Pinpoint the cell where the given text exists, returning its [X, Y] midpoint coordinate. 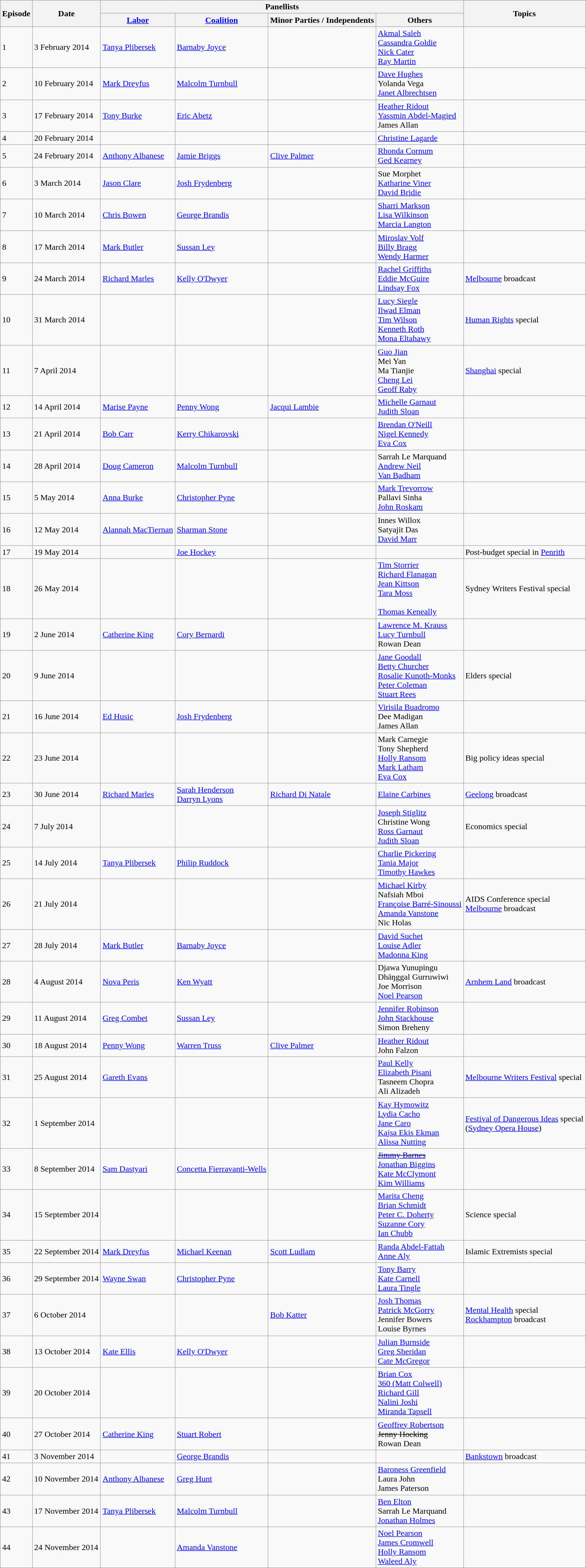
Big policy ideas special [524, 758]
Bob Carr [138, 434]
Paul KellyElizabeth PisaniTasneem ChopraAli Alizadeh [420, 1077]
19 May 2014 [66, 552]
28 [16, 982]
Ken Wyatt [222, 982]
17 [16, 552]
18 [16, 589]
31 [16, 1077]
Science special [524, 1215]
11 [16, 370]
43 [16, 1511]
2 [16, 84]
Michael KirbyNafsiah MboiFrançoise Barré-SinoussiAmanda VanstoneNic Holas [420, 904]
7 [16, 215]
41 [16, 1456]
Joe Hockey [222, 552]
Alannah MacTiernan [138, 530]
24 February 2014 [66, 156]
Ed Husic [138, 717]
Rachel GriffithsEddie McGuireLindsay Fox [420, 278]
Randa Abdel-FattahAnne Aly [420, 1251]
27 October 2014 [66, 1434]
23 [16, 794]
32 [16, 1123]
44 [16, 1548]
38 [16, 1351]
Akmal SalehCassandra GoldieNick CaterRay Martin [420, 47]
Richard Di Natale [322, 794]
Brian Cox360 (Matt Colwell)Richard GillNalini JoshiMiranda Tapsell [420, 1393]
13 [16, 434]
Tony Burke [138, 116]
14 April 2014 [66, 407]
Scott Ludlam [322, 1251]
12 [16, 407]
Michelle GarnautJudith Sloan [420, 407]
7 April 2014 [66, 370]
37 [16, 1315]
Lucy SiegleIlwad ElmanTim WilsonKenneth RothMona Eltahawy [420, 320]
10 February 2014 [66, 84]
17 February 2014 [66, 116]
Doug Cameron [138, 466]
Date [66, 13]
Virisila BuadromoDee MadiganJames Allan [420, 717]
Shanghai special [524, 370]
Ben EltonSarrah Le MarquandJonathan Holmes [420, 1511]
Stuart Robert [222, 1434]
Brendan O'NeillNigel KennedyEva Cox [420, 434]
Heather RidoutJohn Falzon [420, 1045]
Cory Bernardi [222, 634]
Geelong broadcast [524, 794]
24 November 2014 [66, 1548]
16 June 2014 [66, 717]
Labor [138, 20]
Wayne Swan [138, 1278]
20 February 2014 [66, 138]
24 March 2014 [66, 278]
15 [16, 498]
Mental Health specialRockhampton broadcast [524, 1315]
6 [16, 183]
39 [16, 1393]
3 [16, 116]
AIDS Conference specialMelbourne broadcast [524, 904]
Innes WilloxSatyajit DasDavid Marr [420, 530]
Festival of Dangerous Ideas special(Sydney Opera House) [524, 1123]
24 [16, 826]
Sue MorphetKatharine VinerDavid Bridie [420, 183]
Greg Combet [138, 1018]
Michael Keenan [222, 1251]
Human Rights special [524, 320]
Greg Hunt [222, 1479]
Marita ChengBrian SchmidtPeter C. DohertySuzanne CoryIan Chubb [420, 1215]
Mark CarnegieTony ShepherdHolly RansomMark LathamEva Cox [420, 758]
1 September 2014 [66, 1123]
Dave HughesYolanda VegaJanet Albrechtsen [420, 84]
8 September 2014 [66, 1169]
21 [16, 717]
23 June 2014 [66, 758]
28 April 2014 [66, 466]
17 November 2014 [66, 1511]
Philip Ruddock [222, 863]
26 [16, 904]
Julian BurnsideGreg SheridanCate McGregor [420, 1351]
Jacqui Lambie [322, 407]
Others [420, 20]
Minor Parties / Independents [322, 20]
Josh ThomasPatrick McGorryJennifer BowersLouise Byrnes [420, 1315]
Jason Clare [138, 183]
12 May 2014 [66, 530]
9 June 2014 [66, 676]
David SuchetLouise AdlerMadonna King [420, 945]
Sam Dastyari [138, 1169]
Geoffrey RobertsonJenny HockingRowan Dean [420, 1434]
Islamic Extremists special [524, 1251]
Rhonda CornumGed Kearney [420, 156]
35 [16, 1251]
Kate Ellis [138, 1351]
14 July 2014 [66, 863]
9 [16, 278]
33 [16, 1169]
Gareth Evans [138, 1077]
22 [16, 758]
Tony BarryKate CarnellLaura Tingle [420, 1278]
Episode [16, 13]
Djawa YunupinguDhäŋggal GurruwiwiJoe MorrisonNoel Pearson [420, 982]
Melbourne broadcast [524, 278]
Sydney Writers Festival special [524, 589]
10 March 2014 [66, 215]
Melbourne Writers Festival special [524, 1077]
18 August 2014 [66, 1045]
20 October 2014 [66, 1393]
Arnhem Land broadcast [524, 982]
20 [16, 676]
Sharman Stone [222, 530]
14 [16, 466]
17 March 2014 [66, 247]
Elaine Carbines [420, 794]
Post-budget special in Penrith [524, 552]
40 [16, 1434]
25 [16, 863]
26 May 2014 [66, 589]
21 April 2014 [66, 434]
4 August 2014 [66, 982]
Economics special [524, 826]
27 [16, 945]
Lawrence M. KraussLucy TurnbullRowan Dean [420, 634]
Jimmy BarnesJonathan BigginsKate McClymontKim Williams [420, 1169]
31 March 2014 [66, 320]
Warren Truss [222, 1045]
Jane GoodallBetty ChurcherRosalie Kunoth-MonksPeter ColemanStuart Rees [420, 676]
8 [16, 247]
5 [16, 156]
11 August 2014 [66, 1018]
Sharri MarksonLisa WilkinsonMarcia Langton [420, 215]
Amanda Vanstone [222, 1548]
Sarah HendersonDarryn Lyons [222, 794]
13 October 2014 [66, 1351]
30 June 2014 [66, 794]
Jamie Briggs [222, 156]
21 July 2014 [66, 904]
Jennifer RobinsonJohn StackhouseSimon Breheny [420, 1018]
Panellists [282, 7]
Nova Peris [138, 982]
10 November 2014 [66, 1479]
2 June 2014 [66, 634]
30 [16, 1045]
15 September 2014 [66, 1215]
Eric Abetz [222, 116]
16 [16, 530]
Heather RidoutYassmin Abdel-MagiedJames Allan [420, 116]
36 [16, 1278]
Bob Katter [322, 1315]
6 October 2014 [66, 1315]
7 July 2014 [66, 826]
1 [16, 47]
Joseph StiglitzChristine WongRoss GarnautJudith Sloan [420, 826]
Marise Payne [138, 407]
Concetta Fierravanti-Wells [222, 1169]
22 September 2014 [66, 1251]
29 [16, 1018]
Anna Burke [138, 498]
Elders special [524, 676]
Bankstown broadcast [524, 1456]
4 [16, 138]
3 November 2014 [66, 1456]
28 July 2014 [66, 945]
Coalition [222, 20]
34 [16, 1215]
Miroslav VolfBilly BraggWendy Harmer [420, 247]
Guo JianMei YanMa TianjieCheng LeiGeoff Raby [420, 370]
3 March 2014 [66, 183]
Mark TrevorrowPallavi SinhaJohn Roskam [420, 498]
Kay HymowitzLydia CachoJane CaroKajsa Ekis EkmanAlissa Nutting [420, 1123]
Chris Bowen [138, 215]
25 August 2014 [66, 1077]
10 [16, 320]
Christine Lagarde [420, 138]
Topics [524, 13]
Noel PearsonJames CromwellHolly RansomWaleed Aly [420, 1548]
19 [16, 634]
Baroness GreenfieldLaura JohnJames Paterson [420, 1479]
Sarrah Le MarquandAndrew NeilVan Badham [420, 466]
29 September 2014 [66, 1278]
Kerry Chikarovski [222, 434]
5 May 2014 [66, 498]
Tim StorrierRichard FlanaganJean KittsonTara MossThomas Keneally [420, 589]
Charlie PickeringTania MajorTimothy Hawkes [420, 863]
42 [16, 1479]
3 February 2014 [66, 47]
